Determine the [x, y] coordinate at the center of the cell enclosing the given text.  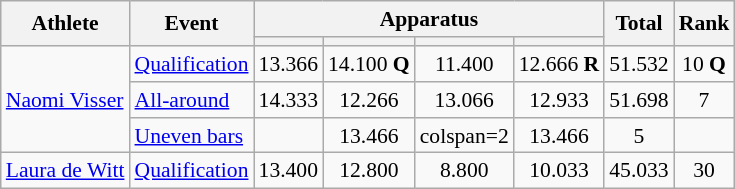
Event [191, 24]
13.366 [288, 64]
All-around [191, 100]
12.933 [559, 100]
Naomi Visser [66, 100]
12.666 R [559, 64]
8.800 [464, 171]
7 [704, 100]
51.698 [638, 100]
30 [704, 171]
12.266 [369, 100]
Total [638, 24]
45.033 [638, 171]
10.033 [559, 171]
11.400 [464, 64]
Rank [704, 24]
Uneven bars [191, 136]
Laura de Witt [66, 171]
14.100 Q [369, 64]
51.532 [638, 64]
10 Q [704, 64]
5 [638, 136]
13.400 [288, 171]
13.066 [464, 100]
12.800 [369, 171]
colspan=2 [464, 136]
Athlete [66, 24]
Apparatus [430, 19]
14.333 [288, 100]
